Extract the [X, Y] coordinate from the center of the cell holding the provided text.  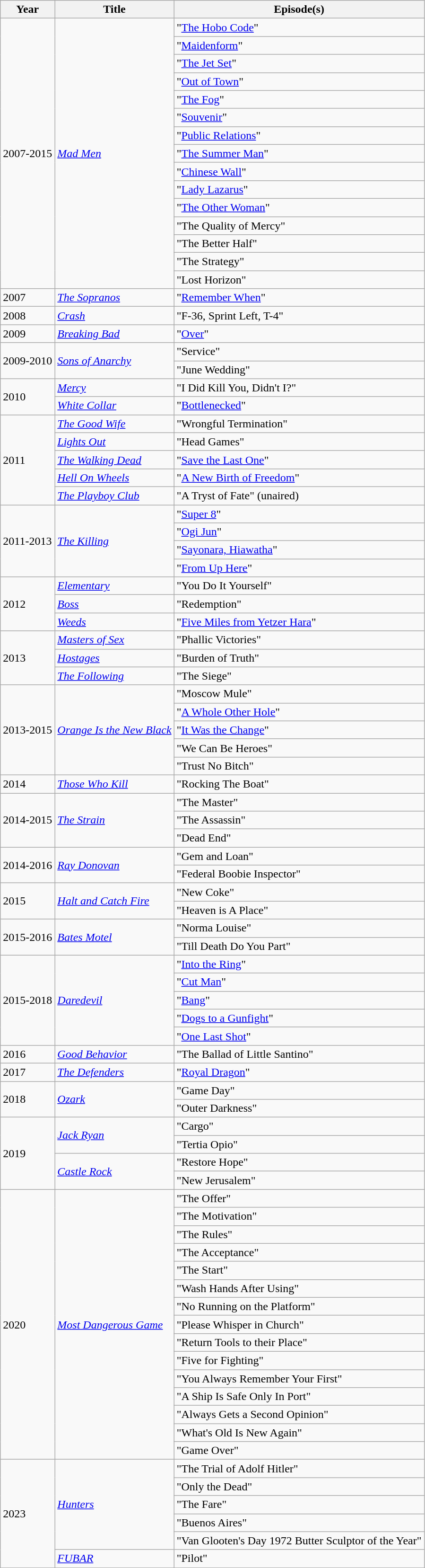
"Sayonara, Hiawatha" [299, 550]
"Moscow Mule" [299, 694]
Daredevil [114, 1000]
2023 [27, 1514]
"Chinese Wall" [299, 171]
"I Did Kill You, Didn't I?" [299, 388]
Sons of Anarchy [114, 361]
2015-2018 [27, 1000]
"Bang" [299, 1000]
2013-2015 [27, 730]
"Wash Hands After Using" [299, 1288]
The Defenders [114, 1072]
"Maidenform" [299, 45]
"Souvenir" [299, 117]
Jack Ryan [114, 1135]
"The Jet Set" [299, 63]
"One Last Shot" [299, 1036]
"Dead End" [299, 838]
"You Always Remember Your First" [299, 1379]
2014-2016 [27, 865]
2012 [27, 604]
"Remember When" [299, 298]
Orange Is the New Black [114, 730]
"Gem and Loan" [299, 856]
2018 [27, 1099]
"F-36, Sprint Left, T-4" [299, 316]
"The Trial of Adolf Hitler" [299, 1469]
"The Master" [299, 802]
"Norma Louise" [299, 928]
"Redemption" [299, 604]
Castle Rock [114, 1171]
Mad Men [114, 153]
Ozark [114, 1099]
"It Was the Change" [299, 730]
"Lady Lazarus" [299, 189]
"A Whole Other Hole" [299, 712]
"Into the Ring" [299, 964]
Halt and Catch Fire [114, 901]
"Return Tools to their Place" [299, 1342]
"The Rules" [299, 1234]
"Royal Dragon" [299, 1072]
"Five for Fighting" [299, 1360]
"Tertia Opio" [299, 1144]
"Federal Boobie Inspector" [299, 874]
"Please Whisper in Church" [299, 1324]
The Walking Dead [114, 460]
"The Strategy" [299, 262]
Hunters [114, 1505]
"The Summer Man" [299, 153]
"A New Birth of Freedom" [299, 478]
"The Hobo Code" [299, 27]
"Five Miles from Yetzer Hara" [299, 622]
2009-2010 [27, 361]
Crash [114, 316]
"A Ship Is Safe Only In Port" [299, 1397]
Masters of Sex [114, 640]
"The Fog" [299, 99]
"Trust No Bitch" [299, 766]
"The Other Woman" [299, 207]
Those Who Kill [114, 784]
"Restore Hope" [299, 1162]
"Heaven is A Place" [299, 910]
"Public Relations" [299, 135]
"Always Gets a Second Opinion" [299, 1415]
Hell On Wheels [114, 478]
Mercy [114, 388]
"Burden of Truth" [299, 658]
"No Running on the Platform" [299, 1306]
"Cut Man" [299, 982]
Ray Donovan [114, 865]
The Playboy Club [114, 496]
"Lost Horizon" [299, 280]
"Pilot" [299, 1559]
"The Quality of Mercy" [299, 226]
Bates Motel [114, 937]
"From Up Here" [299, 568]
Breaking Bad [114, 334]
"The Start" [299, 1270]
"Till Death Do You Part" [299, 946]
The Good Wife [114, 424]
"The Assassin" [299, 820]
"The Siege" [299, 676]
"Van Glooten's Day 1972 Butter Sculptor of the Year" [299, 1541]
"Save the Last One" [299, 460]
2014-2015 [27, 820]
White Collar [114, 406]
"Service" [299, 352]
2011-2013 [27, 540]
Year [27, 9]
Lights Out [114, 442]
Elementary [114, 586]
Boss [114, 604]
Most Dangerous Game [114, 1324]
2008 [27, 316]
"Game Day" [299, 1090]
2019 [27, 1153]
"Phallic Victories" [299, 640]
"Buenos Aires" [299, 1523]
"Wrongful Termination" [299, 424]
Title [114, 9]
"Super 8" [299, 514]
"The Fare" [299, 1505]
"What's Old Is New Again" [299, 1433]
"Only the Dead" [299, 1487]
2007 [27, 298]
2016 [27, 1054]
"Over" [299, 334]
"The Ballad of Little Santino" [299, 1054]
"Bottlenecked" [299, 406]
2020 [27, 1324]
Hostages [114, 658]
Episode(s) [299, 9]
"A Tryst of Fate" (unaired) [299, 496]
"Rocking The Boat" [299, 784]
The Following [114, 676]
The Sopranos [114, 298]
2013 [27, 658]
"Game Over" [299, 1451]
2010 [27, 397]
"Out of Town" [299, 81]
The Strain [114, 820]
"Outer Darkness" [299, 1108]
Weeds [114, 622]
"The Acceptance" [299, 1252]
"We Can Be Heroes" [299, 748]
Good Behavior [114, 1054]
"You Do It Yourself" [299, 586]
"The Better Half" [299, 244]
2015-2016 [27, 937]
2017 [27, 1072]
FUBAR [114, 1559]
"Dogs to a Gunfight" [299, 1018]
"Head Games" [299, 442]
"The Motivation" [299, 1216]
The Killing [114, 540]
"New Coke" [299, 892]
2009 [27, 334]
2014 [27, 784]
2011 [27, 460]
"The Offer" [299, 1198]
"June Wedding" [299, 370]
"New Jerusalem" [299, 1180]
"Cargo" [299, 1126]
2007-2015 [27, 153]
"Ogi Jun" [299, 532]
2015 [27, 901]
